For the text-containing cell, return its midpoint in (x, y) coordinate format. 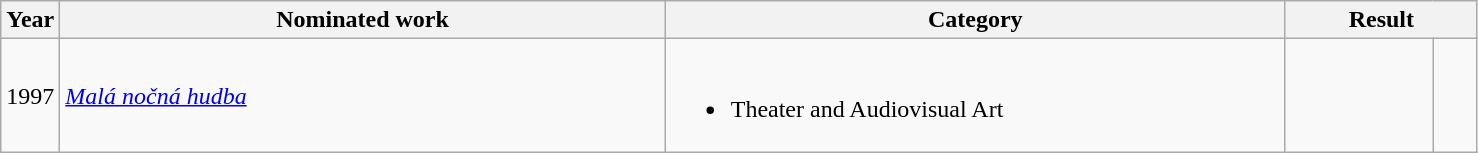
1997 (30, 96)
Category (975, 20)
Nominated work (362, 20)
Year (30, 20)
Theater and Audiovisual Art (975, 96)
Result (1381, 20)
Malá nočná hudba (362, 96)
